Output the [x, y] coordinate of the center of the cell containing the given text.  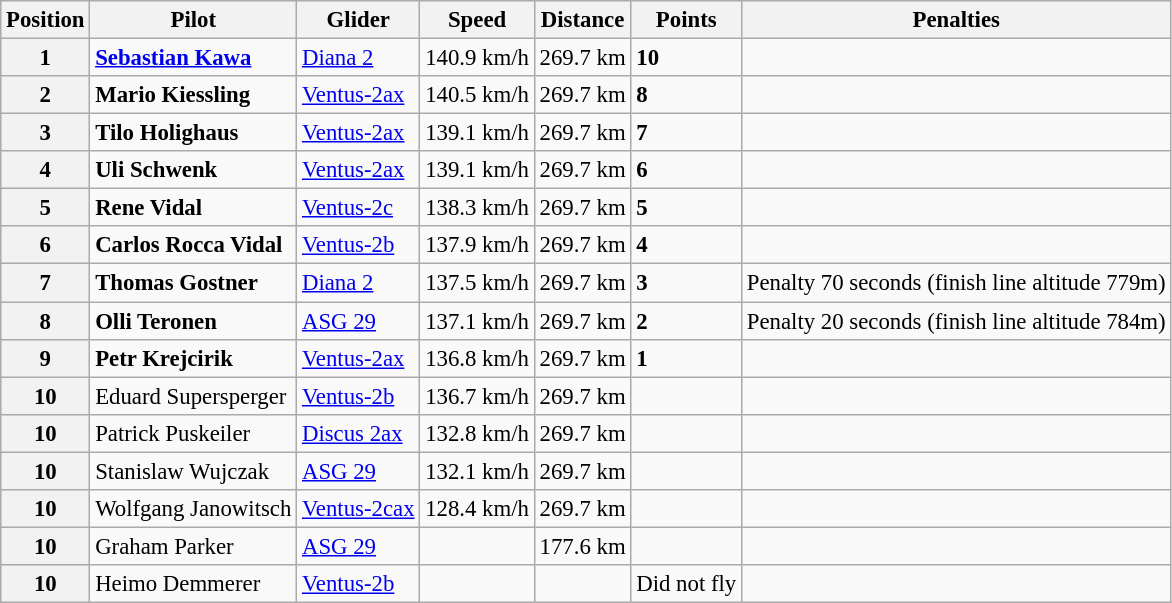
Patrick Puskeiler [194, 433]
Penalty 20 seconds (finish line altitude 784m) [956, 321]
Did not fly [686, 584]
Stanislaw Wujczak [194, 471]
Sebastian Kawa [194, 58]
177.6 km [582, 546]
136.8 km/h [477, 358]
Olli Teronen [194, 321]
9 [46, 358]
140.5 km/h [477, 95]
Glider [358, 20]
Wolfgang Janowitsch [194, 509]
Penalty 70 seconds (finish line altitude 779m) [956, 283]
Points [686, 20]
Eduard Supersperger [194, 396]
128.4 km/h [477, 509]
Mario Kiessling [194, 95]
Position [46, 20]
Carlos Rocca Vidal [194, 245]
Ventus-2cax [358, 509]
136.7 km/h [477, 396]
137.9 km/h [477, 245]
Rene Vidal [194, 208]
137.5 km/h [477, 283]
Speed [477, 20]
Ventus-2c [358, 208]
Uli Schwenk [194, 170]
Petr Krejcirik [194, 358]
132.1 km/h [477, 471]
Thomas Gostner [194, 283]
Tilo Holighaus [194, 133]
Penalties [956, 20]
137.1 km/h [477, 321]
140.9 km/h [477, 58]
Discus 2ax [358, 433]
138.3 km/h [477, 208]
Distance [582, 20]
Pilot [194, 20]
132.8 km/h [477, 433]
Graham Parker [194, 546]
Heimo Demmerer [194, 584]
